Provide the (X, Y) coordinate of the cell's center where the given text is located.  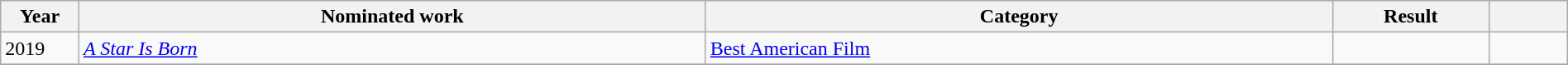
Best American Film (1019, 48)
Year (40, 17)
2019 (40, 48)
Nominated work (392, 17)
A Star Is Born (392, 48)
Category (1019, 17)
Result (1411, 17)
